Detect which cell encompasses the target text, then output its [X, Y] center coordinate. 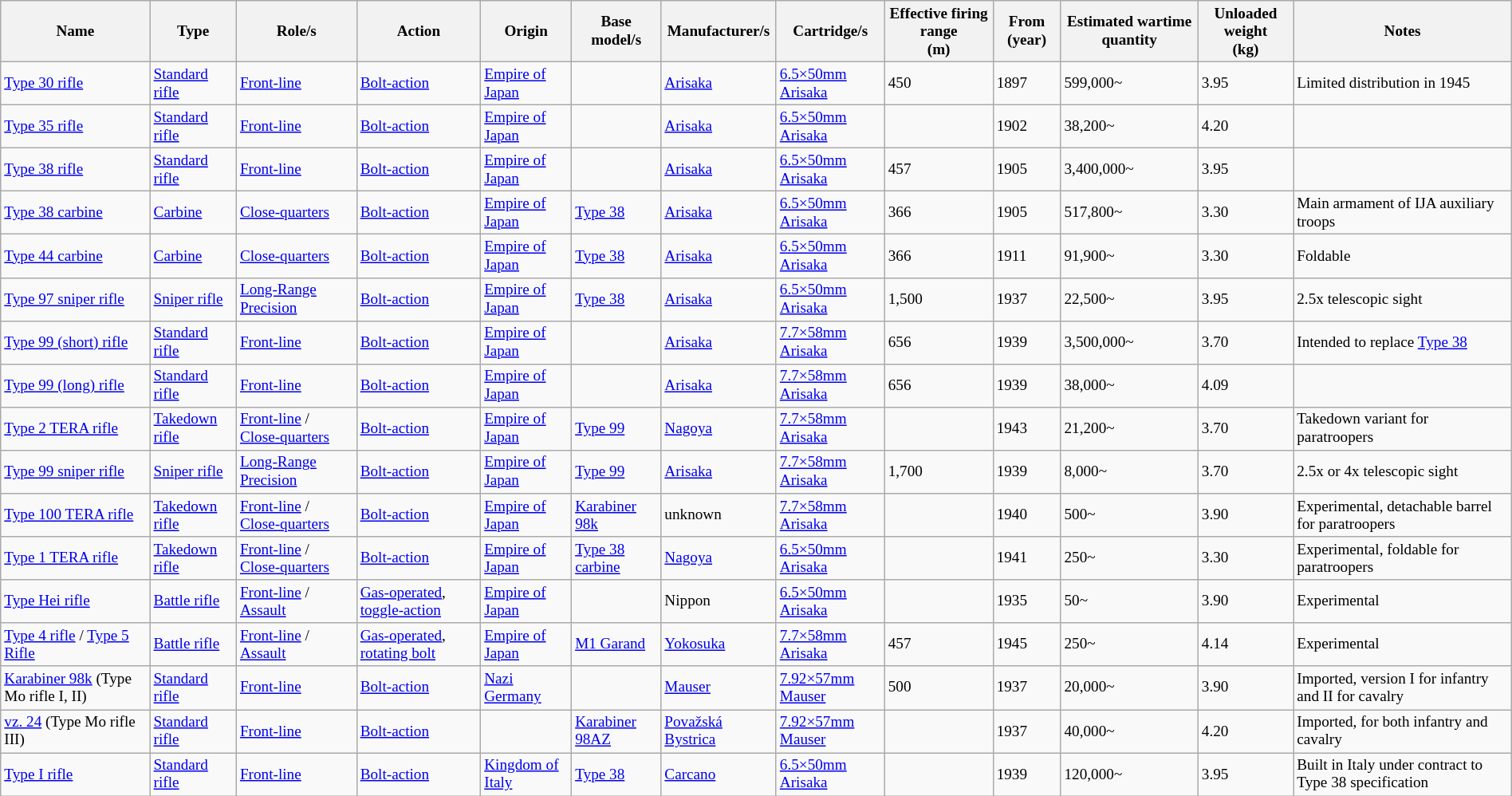
3,500,000~ [1129, 342]
8,000~ [1129, 471]
Limited distribution in 1945 [1403, 83]
450 [939, 83]
1911 [1027, 256]
Type 99 sniper rifle [75, 471]
38,200~ [1129, 126]
50~ [1129, 601]
Type 1 TERA rifle [75, 558]
Notes [1403, 32]
1902 [1027, 126]
Type 44 carbine [75, 256]
Unloaded weight (kg) [1246, 32]
Cartridge/s [830, 32]
38,000~ [1129, 385]
Built in Italy under contract to Type 38 specification [1403, 774]
2.5x or 4x telescopic sight [1403, 471]
Gas-operated, rotating bolt [419, 644]
1941 [1027, 558]
vz. 24 (Type Mo rifle III) [75, 731]
Type 35 rifle [75, 126]
From (year) [1027, 32]
Manufacturer/s [719, 32]
3,400,000~ [1129, 169]
1940 [1027, 515]
1945 [1027, 644]
599,000~ [1129, 83]
Type 4 rifle / Type 5 Rifle [75, 644]
Kingdom of Italy [526, 774]
Mauser [719, 688]
4.14 [1246, 644]
Experimental, detachable barrel for paratroopers [1403, 515]
1,700 [939, 471]
1,500 [939, 299]
Action [419, 32]
500 [939, 688]
2.5x telescopic sight [1403, 299]
Estimated wartime quantity [1129, 32]
Carcano [719, 774]
Base model/s [616, 32]
Type 2 TERA rifle [75, 428]
Nazi Germany [526, 688]
Type 99 (short) rifle [75, 342]
Type 97 sniper rifle [75, 299]
Role/s [297, 32]
517,800~ [1129, 213]
Karabiner 98k (Type Mo rifle I, II) [75, 688]
22,500~ [1129, 299]
1935 [1027, 601]
unknown [719, 515]
91,900~ [1129, 256]
Považská Bystrica [719, 731]
Gas-operated, toggle-action [419, 601]
40,000~ [1129, 731]
Imported, for both infantry and cavalry [1403, 731]
Imported, version I for infantry and II for cavalry [1403, 688]
Type 100 TERA rifle [75, 515]
Type [193, 32]
20,000~ [1129, 688]
Karabiner 98AZ [616, 731]
Takedown variant for paratroopers [1403, 428]
1897 [1027, 83]
Experimental, foldable for paratroopers [1403, 558]
120,000~ [1129, 774]
Intended to replace Type 38 [1403, 342]
21,200~ [1129, 428]
Foldable [1403, 256]
Type 38 rifle [75, 169]
Origin [526, 32]
Main armament of IJA auxiliary troops [1403, 213]
Type I rifle [75, 774]
500~ [1129, 515]
Effective firing range (m) [939, 32]
Type 30 rifle [75, 83]
Name [75, 32]
M1 Garand [616, 644]
1943 [1027, 428]
Type Hei rifle [75, 601]
Nippon [719, 601]
4.09 [1246, 385]
Type 99 (long) rifle [75, 385]
Yokosuka [719, 644]
Karabiner 98k [616, 515]
